Identify which cell holds the provided text, then report its [X, Y] central coordinate. 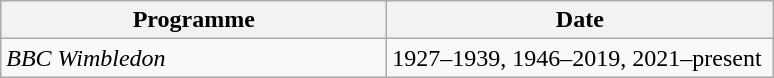
Programme [194, 20]
1927–1939, 1946–2019, 2021–present [580, 58]
Date [580, 20]
BBC Wimbledon [194, 58]
